Capture the cell that displays the provided text and extract its [X, Y] central coordinate. 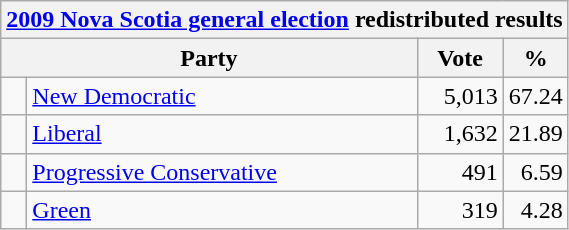
Vote [460, 58]
Liberal [222, 134]
4.28 [536, 210]
Progressive Conservative [222, 172]
319 [460, 210]
6.59 [536, 172]
2009 Nova Scotia general election redistributed results [284, 20]
1,632 [460, 134]
491 [460, 172]
21.89 [536, 134]
New Democratic [222, 96]
5,013 [460, 96]
Party [209, 58]
Green [222, 210]
% [536, 58]
67.24 [536, 96]
